Locate the cell with the specified text and output its (x, y) center coordinate. 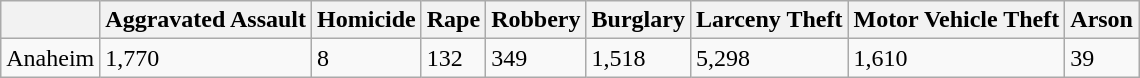
Aggravated Assault (206, 20)
Rape (453, 20)
Robbery (536, 20)
1,770 (206, 58)
132 (453, 58)
1,518 (638, 58)
Arson (1102, 20)
Burglary (638, 20)
Homicide (367, 20)
Anaheim (50, 58)
1,610 (956, 58)
39 (1102, 58)
8 (367, 58)
349 (536, 58)
Larceny Theft (769, 20)
Motor Vehicle Theft (956, 20)
5,298 (769, 58)
